From the cell containing the given text, extract its center point as [X, Y] coordinate. 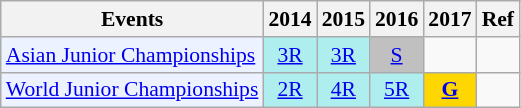
4R [344, 90]
G [450, 90]
S [396, 55]
2017 [450, 19]
2015 [344, 19]
5R [396, 90]
Events [132, 19]
World Junior Championships [132, 90]
2R [290, 90]
2016 [396, 19]
Ref [498, 19]
Asian Junior Championships [132, 55]
2014 [290, 19]
